Identify which cell holds the provided text, then report its [X, Y] central coordinate. 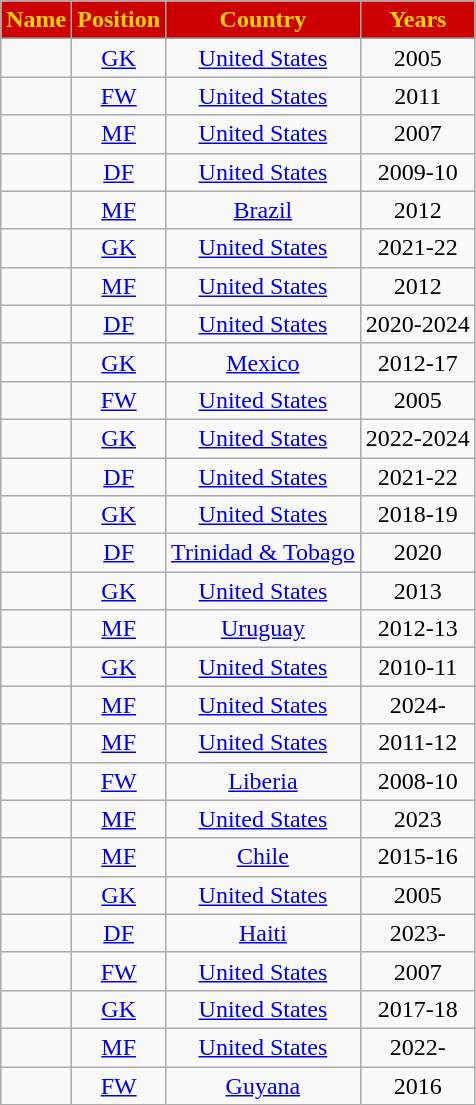
2013 [418, 591]
Chile [264, 857]
2008-10 [418, 781]
2016 [418, 1085]
Position [119, 20]
2022-2024 [418, 438]
2020 [418, 553]
Liberia [264, 781]
2024- [418, 705]
2018-19 [418, 515]
2017-18 [418, 1009]
2023- [418, 933]
2020-2024 [418, 324]
Mexico [264, 362]
2010-11 [418, 667]
Country [264, 20]
2012-13 [418, 629]
2011 [418, 96]
Guyana [264, 1085]
Brazil [264, 210]
Haiti [264, 933]
Name [36, 20]
2009-10 [418, 172]
2011-12 [418, 743]
2015-16 [418, 857]
Trinidad & Tobago [264, 553]
Uruguay [264, 629]
2022- [418, 1047]
Years [418, 20]
2012-17 [418, 362]
2023 [418, 819]
